Output the (X, Y) coordinate of the center of the cell containing the given text.  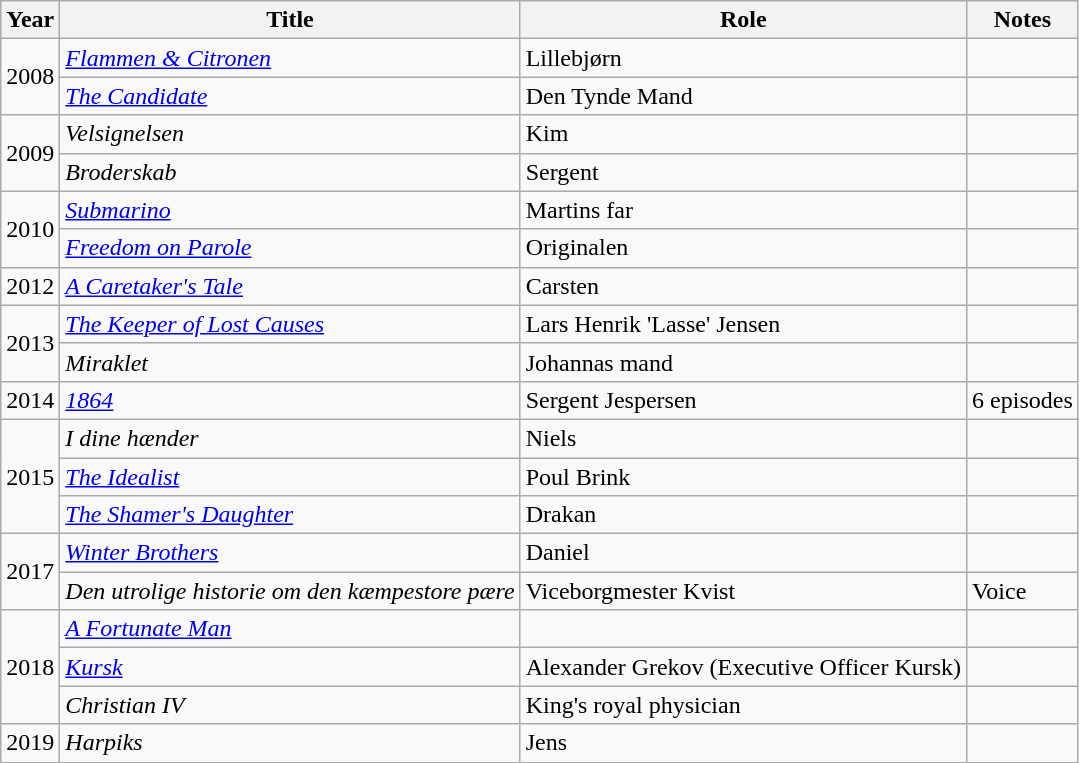
Freedom on Parole (290, 248)
The Shamer's Daughter (290, 515)
The Idealist (290, 477)
Martins far (743, 210)
Sergent (743, 172)
2018 (30, 667)
Poul Brink (743, 477)
Johannas mand (743, 362)
A Fortunate Man (290, 629)
Lillebjørn (743, 58)
Flammen & Citronen (290, 58)
Alexander Grekov (Executive Officer Kursk) (743, 667)
Kursk (290, 667)
6 episodes (1023, 400)
2009 (30, 153)
Drakan (743, 515)
The Keeper of Lost Causes (290, 324)
Harpiks (290, 743)
Daniel (743, 553)
1864 (290, 400)
Velsignelsen (290, 134)
I dine hænder (290, 438)
King's royal physician (743, 705)
2013 (30, 343)
Christian IV (290, 705)
Den Tynde Mand (743, 96)
Jens (743, 743)
Notes (1023, 20)
Den utrolige historie om den kæmpestore pære (290, 591)
Broderskab (290, 172)
2012 (30, 286)
Niels (743, 438)
Role (743, 20)
Kim (743, 134)
Submarino (290, 210)
Voice (1023, 591)
Winter Brothers (290, 553)
Viceborgmester Kvist (743, 591)
2015 (30, 476)
Year (30, 20)
2010 (30, 229)
Carsten (743, 286)
2017 (30, 572)
The Candidate (290, 96)
2008 (30, 77)
Originalen (743, 248)
Lars Henrik 'Lasse' Jensen (743, 324)
A Caretaker's Tale (290, 286)
Title (290, 20)
2014 (30, 400)
Sergent Jespersen (743, 400)
2019 (30, 743)
Miraklet (290, 362)
